Search for the cell housing the specified text and yield its [X, Y] center coordinate. 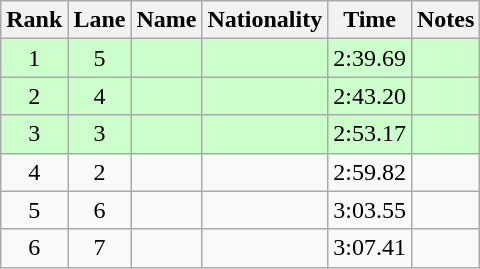
Time [370, 20]
2:59.82 [370, 172]
Name [166, 20]
1 [34, 58]
2:43.20 [370, 96]
2:39.69 [370, 58]
3:03.55 [370, 210]
Nationality [265, 20]
7 [100, 248]
Notes [445, 20]
Rank [34, 20]
Lane [100, 20]
3:07.41 [370, 248]
2:53.17 [370, 134]
